Detect which cell encompasses the target text, then output its [X, Y] center coordinate. 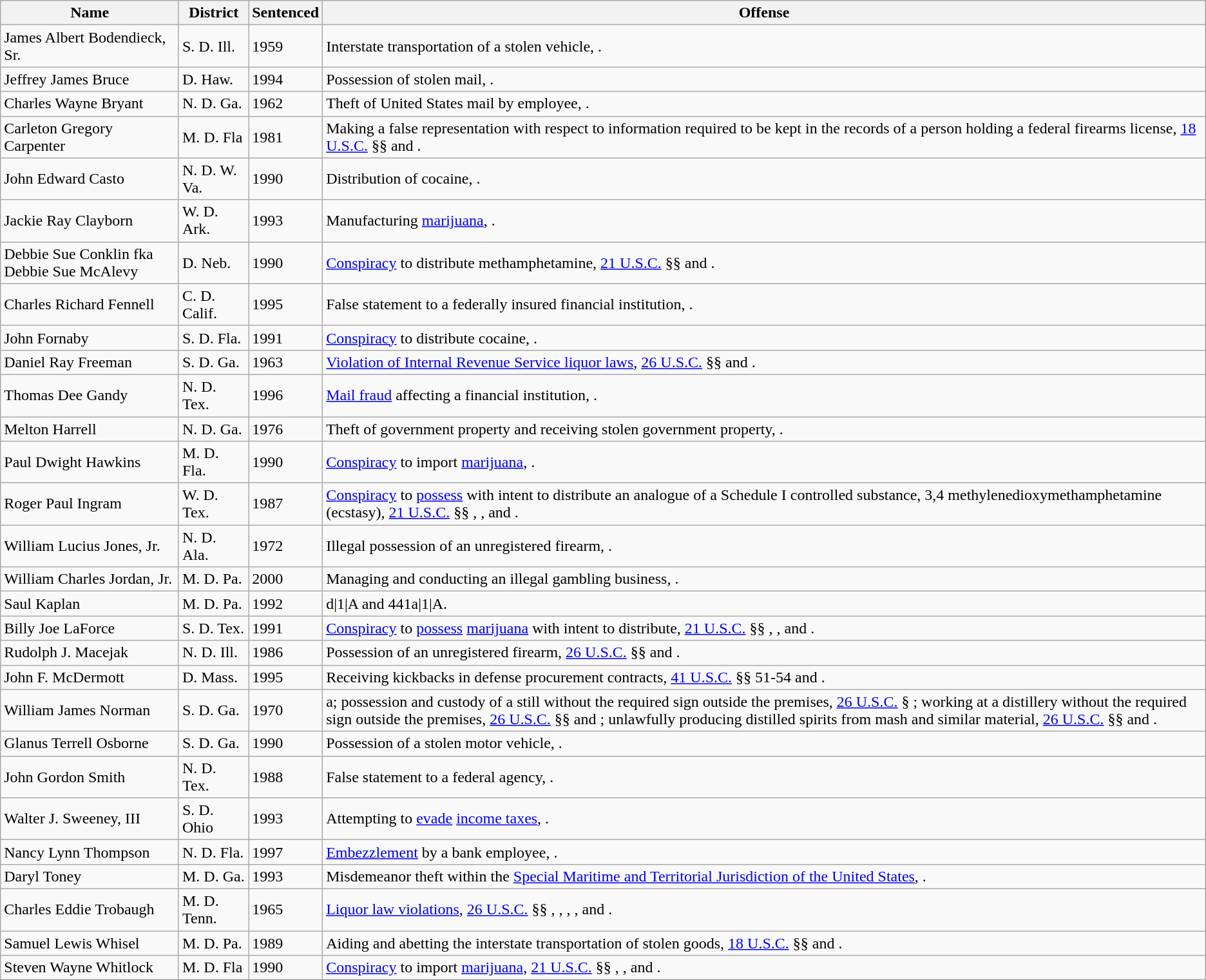
John Fornaby [90, 338]
Embezzlement by a bank employee, . [764, 852]
Offense [764, 13]
Illegal possession of an unregistered firearm, . [764, 546]
Distribution of cocaine, . [764, 179]
Billy Joe LaForce [90, 628]
Sentenced [286, 13]
Walter J. Sweeney, III [90, 818]
Steven Wayne Whitlock [90, 968]
District [213, 13]
Theft of government property and receiving stolen government property, . [764, 428]
False statement to a federally insured financial institution, . [764, 304]
1989 [286, 943]
1996 [286, 396]
1981 [286, 137]
Aiding and abetting the interstate transportation of stolen goods, 18 U.S.C. §§ and . [764, 943]
Name [90, 13]
Conspiracy to import marijuana, 21 U.S.C. §§ , , and . [764, 968]
Daryl Toney [90, 876]
Possession of stolen mail, . [764, 79]
M. D. Fla. [213, 463]
N. D. Ill. [213, 653]
Melton Harrell [90, 428]
William Charles Jordan, Jr. [90, 579]
Conspiracy to possess marijuana with intent to distribute, 21 U.S.C. §§ , , and . [764, 628]
1987 [286, 504]
2000 [286, 579]
S. D. Ohio [213, 818]
1994 [286, 79]
Attempting to evade income taxes, . [764, 818]
Thomas Dee Gandy [90, 396]
1963 [286, 362]
John F. McDermott [90, 677]
False statement to a federal agency, . [764, 777]
Glanus Terrell Osborne [90, 744]
S. D. Tex. [213, 628]
Charles Richard Fennell [90, 304]
1965 [286, 910]
Possession of an unregistered firearm, 26 U.S.C. §§ and . [764, 653]
1997 [286, 852]
M. D. Ga. [213, 876]
Conspiracy to import marijuana, . [764, 463]
1959 [286, 46]
S. D. Ill. [213, 46]
1986 [286, 653]
Mail fraud affecting a financial institution, . [764, 396]
Violation of Internal Revenue Service liquor laws, 26 U.S.C. §§ and . [764, 362]
Possession of a stolen motor vehicle, . [764, 744]
Receiving kickbacks in defense procurement contracts, 41 U.S.C. §§ 51-54 and . [764, 677]
Debbie Sue Conklin fka Debbie Sue McAlevy [90, 263]
Rudolph J. Macejak [90, 653]
John Edward Casto [90, 179]
D. Mass. [213, 677]
Charles Eddie Trobaugh [90, 910]
1988 [286, 777]
N. D. Fla. [213, 852]
Charles Wayne Bryant [90, 104]
M. D. Tenn. [213, 910]
Samuel Lewis Whisel [90, 943]
Paul Dwight Hawkins [90, 463]
d|1|A and 441a|1|A. [764, 604]
D. Neb. [213, 263]
Carleton Gregory Carpenter [90, 137]
N. D. Ala. [213, 546]
Jeffrey James Bruce [90, 79]
Roger Paul Ingram [90, 504]
James Albert Bodendieck, Sr. [90, 46]
C. D. Calif. [213, 304]
Interstate transportation of a stolen vehicle, . [764, 46]
1962 [286, 104]
1976 [286, 428]
1970 [286, 710]
N. D. W. Va. [213, 179]
Manufacturing marijuana, . [764, 220]
1972 [286, 546]
S. D. Fla. [213, 338]
Liquor law violations, 26 U.S.C. §§ , , , , and . [764, 910]
Conspiracy to distribute cocaine, . [764, 338]
John Gordon Smith [90, 777]
William Lucius Jones, Jr. [90, 546]
1992 [286, 604]
D. Haw. [213, 79]
Theft of United States mail by employee, . [764, 104]
Managing and conducting an illegal gambling business, . [764, 579]
W. D. Ark. [213, 220]
W. D. Tex. [213, 504]
Saul Kaplan [90, 604]
Nancy Lynn Thompson [90, 852]
Conspiracy to distribute methamphetamine, 21 U.S.C. §§ and . [764, 263]
Misdemeanor theft within the Special Maritime and Territorial Jurisdiction of the United States, . [764, 876]
William James Norman [90, 710]
Daniel Ray Freeman [90, 362]
Jackie Ray Clayborn [90, 220]
